Find where the given text appears and provide that cell's center as (x, y) coordinate. 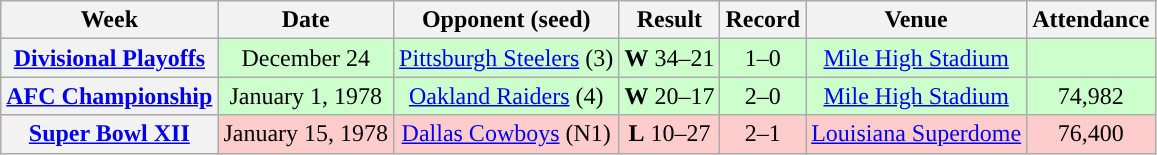
Dallas Cowboys (N1) (506, 134)
Week (110, 20)
L 10–27 (670, 134)
76,400 (1091, 134)
W 20–17 (670, 96)
Pittsburgh Steelers (3) (506, 58)
2–0 (763, 96)
December 24 (306, 58)
2–1 (763, 134)
Opponent (seed) (506, 20)
Attendance (1091, 20)
Record (763, 20)
Venue (916, 20)
Louisiana Superdome (916, 134)
74,982 (1091, 96)
January 1, 1978 (306, 96)
January 15, 1978 (306, 134)
Oakland Raiders (4) (506, 96)
Super Bowl XII (110, 134)
AFC Championship (110, 96)
1–0 (763, 58)
Result (670, 20)
Divisional Playoffs (110, 58)
Date (306, 20)
W 34–21 (670, 58)
